For the text-containing cell, return its midpoint in (x, y) coordinate format. 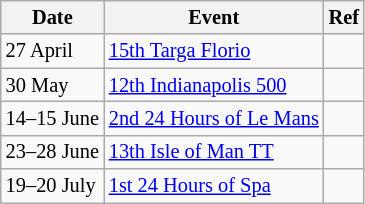
2nd 24 Hours of Le Mans (214, 118)
13th Isle of Man TT (214, 152)
Ref (344, 17)
1st 24 Hours of Spa (214, 186)
30 May (52, 85)
12th Indianapolis 500 (214, 85)
19–20 July (52, 186)
15th Targa Florio (214, 51)
Event (214, 17)
23–28 June (52, 152)
27 April (52, 51)
Date (52, 17)
14–15 June (52, 118)
